From the cell containing the given text, extract its center point as [x, y] coordinate. 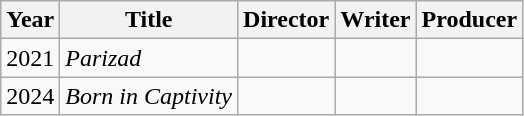
Title [149, 20]
Born in Captivity [149, 96]
Director [286, 20]
Producer [470, 20]
Year [30, 20]
2021 [30, 58]
Parizad [149, 58]
Writer [376, 20]
2024 [30, 96]
